From the cell containing the given text, extract its center point as (X, Y) coordinate. 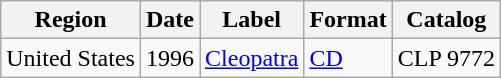
1996 (170, 58)
Region (71, 20)
United States (71, 58)
CLP 9772 (446, 58)
Format (348, 20)
Cleopatra (252, 58)
Label (252, 20)
Catalog (446, 20)
Date (170, 20)
CD (348, 58)
